Output the [x, y] coordinate of the center of the cell containing the given text.  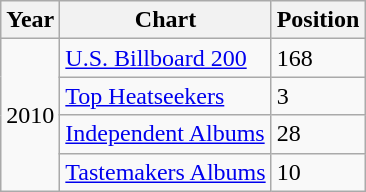
3 [318, 96]
U.S. Billboard 200 [166, 58]
Chart [166, 20]
Position [318, 20]
Year [30, 20]
28 [318, 134]
Independent Albums [166, 134]
2010 [30, 115]
Top Heatseekers [166, 96]
Tastemakers Albums [166, 172]
10 [318, 172]
168 [318, 58]
